Return [x, y] of the center of cell containing provided text 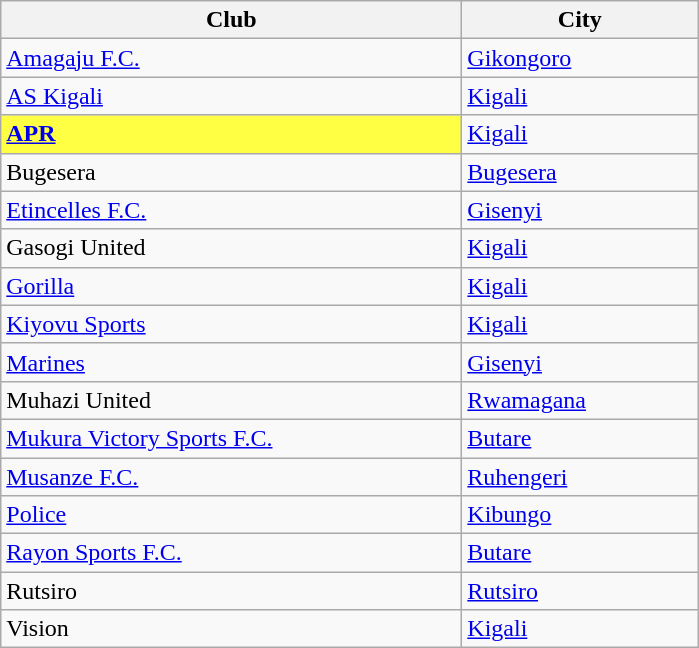
Mukura Victory Sports F.C. [232, 438]
Marines [232, 362]
Gorilla [232, 286]
Muhazi United [232, 400]
Club [232, 20]
Rwamagana [580, 400]
Kiyovu Sports [232, 324]
Musanze F.C. [232, 477]
APR [232, 134]
Gasogi United [232, 248]
Police [232, 515]
Gikongoro [580, 58]
Rayon Sports F.C. [232, 553]
Vision [232, 629]
AS Kigali [232, 96]
City [580, 20]
Kibungo [580, 515]
Amagaju F.C. [232, 58]
Ruhengeri [580, 477]
Etincelles F.C. [232, 210]
